Determine the [x, y] coordinate at the center of the cell enclosing the given text.  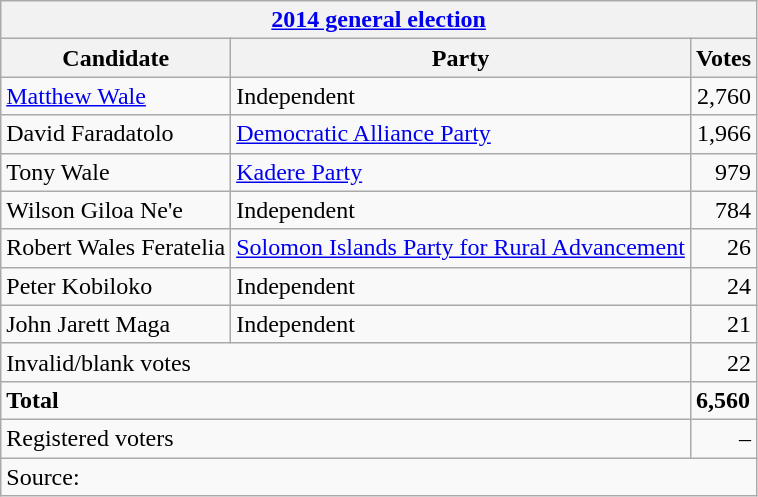
26 [723, 248]
Kadere Party [461, 172]
Matthew Wale [116, 96]
Source: [379, 477]
John Jarett Maga [116, 324]
22 [723, 362]
21 [723, 324]
1,966 [723, 134]
2014 general election [379, 20]
David Faradatolo [116, 134]
Robert Wales Feratelia [116, 248]
Wilson Giloa Ne'e [116, 210]
Votes [723, 58]
979 [723, 172]
Party [461, 58]
Candidate [116, 58]
Invalid/blank votes [346, 362]
784 [723, 210]
– [723, 438]
Tony Wale [116, 172]
24 [723, 286]
Solomon Islands Party for Rural Advancement [461, 248]
6,560 [723, 400]
Registered voters [346, 438]
Total [346, 400]
Peter Kobiloko [116, 286]
2,760 [723, 96]
Democratic Alliance Party [461, 134]
